For the text-containing cell, return its midpoint in (x, y) coordinate format. 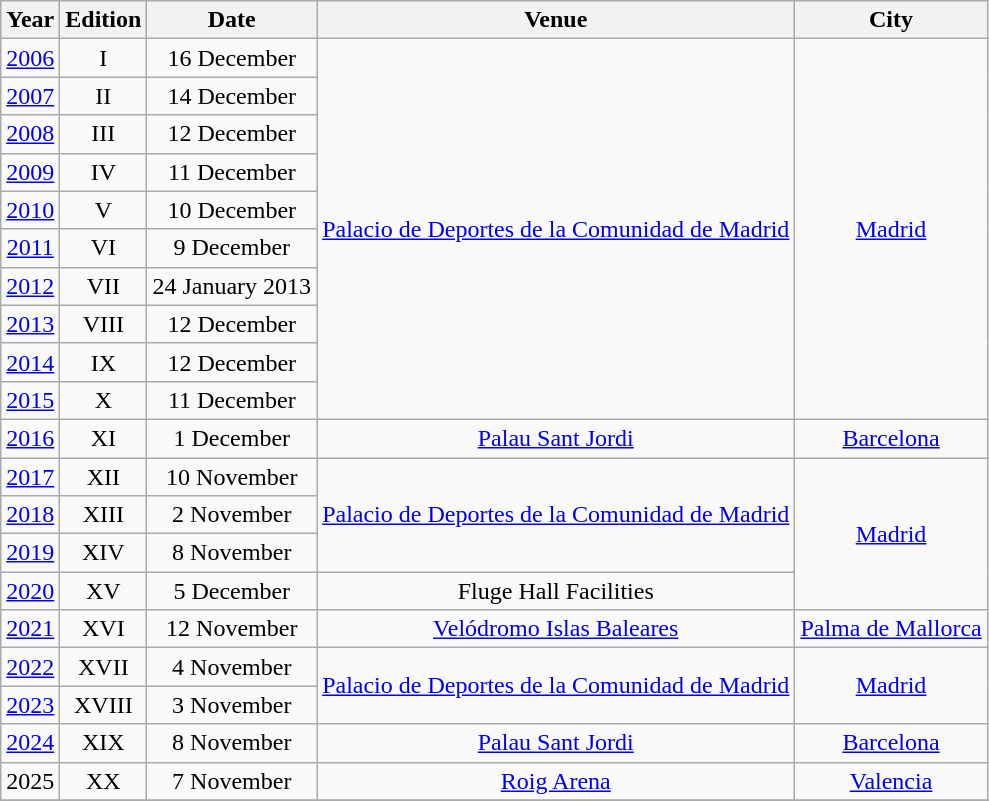
Palma de Mallorca (891, 629)
XX (104, 781)
1 December (232, 438)
2016 (30, 438)
Roig Arena (556, 781)
Edition (104, 20)
VIII (104, 324)
Year (30, 20)
X (104, 400)
XIX (104, 743)
Fluge Hall Facilities (556, 591)
IV (104, 172)
2022 (30, 667)
2024 (30, 743)
9 December (232, 248)
II (104, 96)
XVIII (104, 705)
XVII (104, 667)
XIV (104, 553)
4 November (232, 667)
2010 (30, 210)
III (104, 134)
10 December (232, 210)
24 January 2013 (232, 286)
XVI (104, 629)
2009 (30, 172)
2020 (30, 591)
3 November (232, 705)
16 December (232, 58)
2013 (30, 324)
7 November (232, 781)
Date (232, 20)
XI (104, 438)
5 December (232, 591)
XIII (104, 515)
XII (104, 477)
2 November (232, 515)
10 November (232, 477)
2023 (30, 705)
2025 (30, 781)
2008 (30, 134)
I (104, 58)
2006 (30, 58)
Valencia (891, 781)
City (891, 20)
IX (104, 362)
2019 (30, 553)
12 November (232, 629)
VI (104, 248)
VII (104, 286)
2014 (30, 362)
2021 (30, 629)
2011 (30, 248)
2012 (30, 286)
Venue (556, 20)
Velódromo Islas Baleares (556, 629)
XV (104, 591)
2017 (30, 477)
2007 (30, 96)
V (104, 210)
2015 (30, 400)
14 December (232, 96)
2018 (30, 515)
